Detect which cell encompasses the target text, then output its [X, Y] center coordinate. 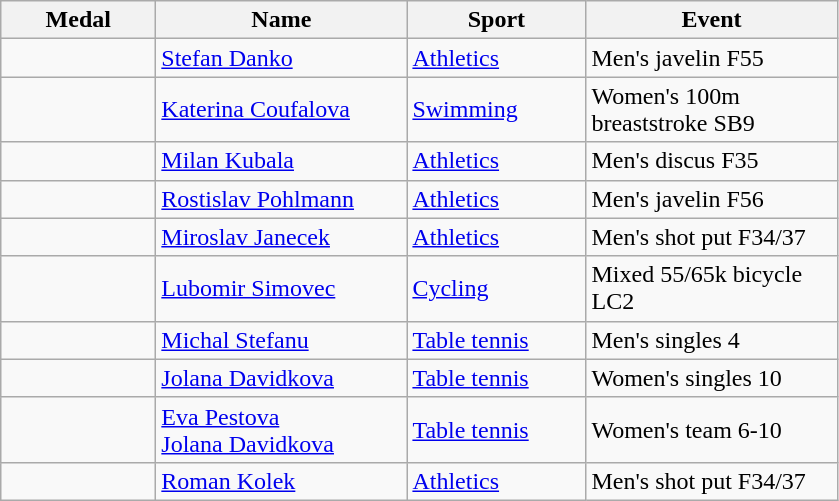
Women's singles 10 [712, 378]
Event [712, 20]
Sport [496, 20]
Lubomir Simovec [282, 288]
Miroslav Janecek [282, 237]
Name [282, 20]
Eva Pestova Jolana Davidkova [282, 430]
Michal Stefanu [282, 340]
Katerina Coufalova [282, 110]
Mixed 55/65k bicycle LC2 [712, 288]
Men's singles 4 [712, 340]
Men's javelin F55 [712, 58]
Cycling [496, 288]
Swimming [496, 110]
Medal [78, 20]
Milan Kubala [282, 161]
Women's 100m breaststroke SB9 [712, 110]
Men's discus F35 [712, 161]
Rostislav Pohlmann [282, 199]
Women's team 6-10 [712, 430]
Jolana Davidkova [282, 378]
Roman Kolek [282, 481]
Men's javelin F56 [712, 199]
Stefan Danko [282, 58]
